Extract the (X, Y) coordinate from the center of the cell holding the provided text.  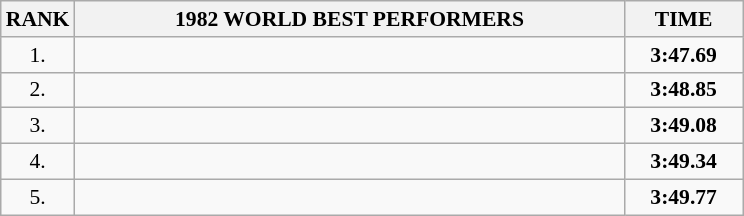
3:48.85 (684, 90)
1982 WORLD BEST PERFORMERS (349, 19)
2. (38, 90)
3:49.77 (684, 197)
5. (38, 197)
RANK (38, 19)
1. (38, 55)
3:47.69 (684, 55)
3:49.08 (684, 126)
TIME (684, 19)
3. (38, 126)
3:49.34 (684, 162)
4. (38, 162)
